Determine the [X, Y] coordinate at the center of the cell enclosing the given text.  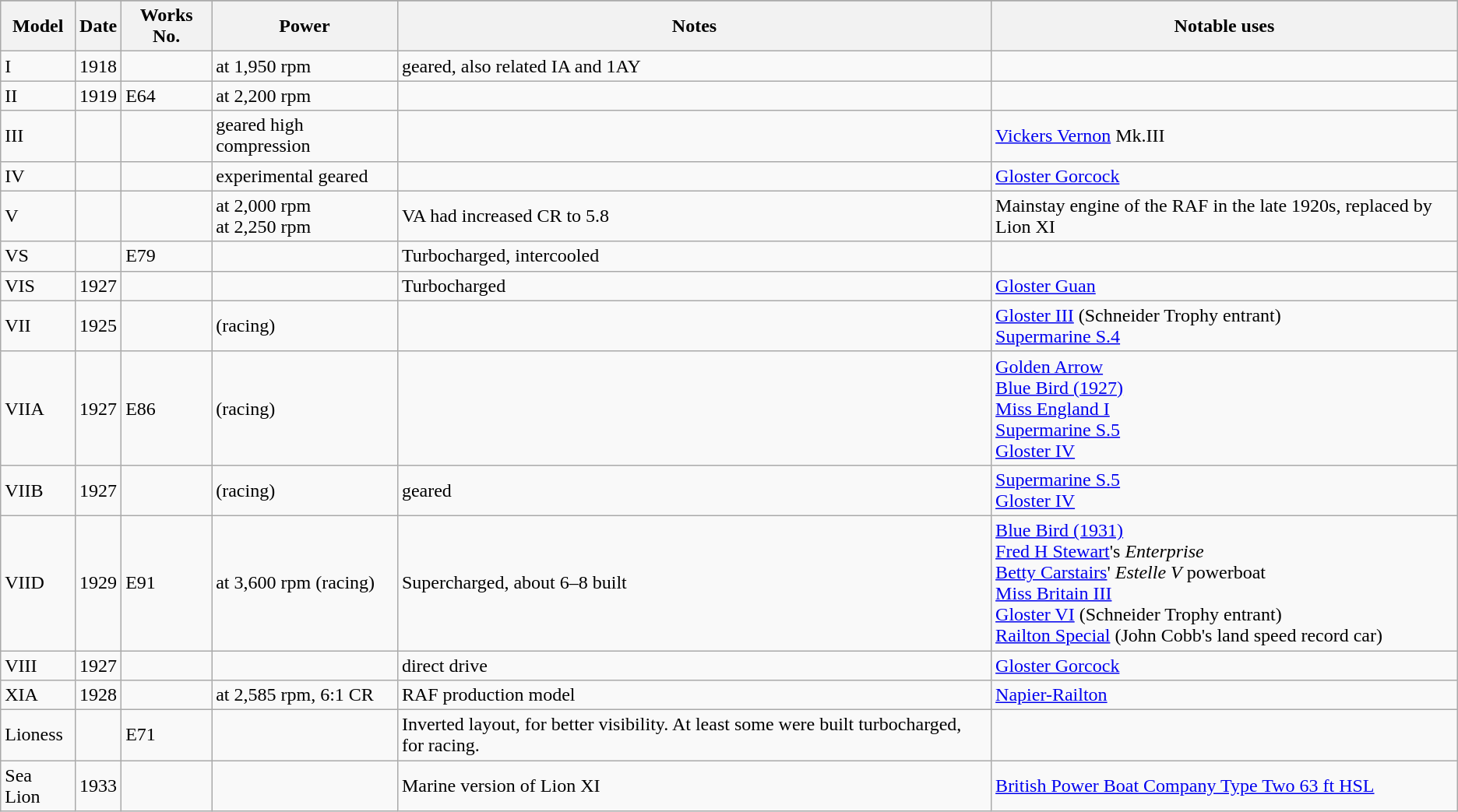
Notes [694, 26]
VIIB [38, 490]
I [38, 66]
Mainstay engine of the RAF in the late 1920s, replaced by Lion XI [1224, 216]
Supermarine S.5Gloster IV [1224, 490]
1933 [98, 786]
Lioness [38, 735]
E91 [167, 582]
British Power Boat Company Type Two 63 ft HSL [1224, 786]
geared high compression [305, 135]
VA had increased CR to 5.8 [694, 216]
VIID [38, 582]
geared [694, 490]
geared, also related IA and 1AY [694, 66]
Gloster III (Schneider Trophy entrant)Supermarine S.4 [1224, 325]
E64 [167, 96]
Power [305, 26]
V [38, 216]
Inverted layout, for better visibility. At least some were built turbocharged, for racing. [694, 735]
VII [38, 325]
Date [98, 26]
E79 [167, 256]
Napier-Railton [1224, 695]
RAF production model [694, 695]
experimental geared [305, 176]
Turbocharged, intercooled [694, 256]
at 2,000 rpm at 2,250 rpm [305, 216]
VIII [38, 666]
1925 [98, 325]
II [38, 96]
Model [38, 26]
VS [38, 256]
Turbocharged [694, 286]
Works No. [167, 26]
III [38, 135]
VIS [38, 286]
at 3,600 rpm (racing) [305, 582]
Sea Lion [38, 786]
E71 [167, 735]
1919 [98, 96]
direct drive [694, 666]
at 2,200 rpm [305, 96]
1918 [98, 66]
Gloster Guan [1224, 286]
E86 [167, 408]
Notable uses [1224, 26]
1928 [98, 695]
at 2,585 rpm, 6:1 CR [305, 695]
VIIA [38, 408]
at 1,950 rpm [305, 66]
Supercharged, about 6–8 built [694, 582]
Vickers Vernon Mk.III [1224, 135]
1929 [98, 582]
IV [38, 176]
Marine version of Lion XI [694, 786]
Golden Arrow Blue Bird (1927) Miss England I Supermarine S.5Gloster IV [1224, 408]
XIA [38, 695]
